Extract the (X, Y) coordinate from the center of the cell holding the provided text.  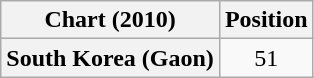
Position (266, 20)
South Korea (Gaon) (110, 58)
51 (266, 58)
Chart (2010) (110, 20)
